Extract the [X, Y] coordinate from the center of the cell holding the provided text.  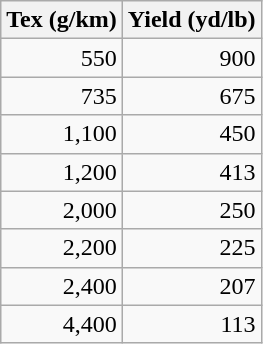
413 [192, 172]
207 [192, 286]
1,200 [62, 172]
675 [192, 96]
2,200 [62, 248]
Yield (yd/lb) [192, 20]
225 [192, 248]
4,400 [62, 324]
1,100 [62, 134]
2,400 [62, 286]
Tex (g/km) [62, 20]
113 [192, 324]
450 [192, 134]
2,000 [62, 210]
735 [62, 96]
900 [192, 58]
550 [62, 58]
250 [192, 210]
